Extract the [X, Y] coordinate from the center of the cell holding the provided text.  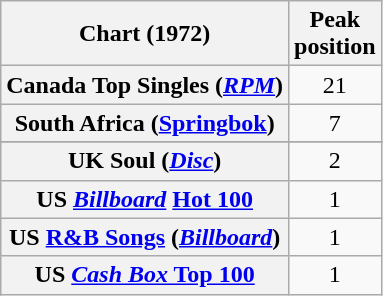
US Billboard Hot 100 [145, 199]
South Africa (Springbok) [145, 123]
7 [335, 123]
US R&B Songs (Billboard) [145, 237]
US Cash Box Top 100 [145, 275]
2 [335, 161]
Peakposition [335, 34]
21 [335, 85]
Canada Top Singles (RPM) [145, 85]
UK Soul (Disc) [145, 161]
Chart (1972) [145, 34]
